Return the [X, Y] coordinate for the center point of the cell that contains the specified text.  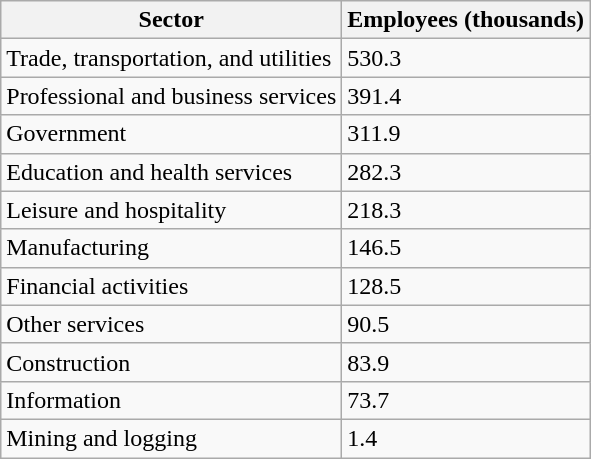
90.5 [466, 324]
Education and health services [172, 172]
Information [172, 400]
391.4 [466, 96]
128.5 [466, 286]
Other services [172, 324]
Professional and business services [172, 96]
Trade, transportation, and utilities [172, 58]
218.3 [466, 210]
Sector [172, 20]
Government [172, 134]
Mining and logging [172, 438]
282.3 [466, 172]
Manufacturing [172, 248]
146.5 [466, 248]
311.9 [466, 134]
Financial activities [172, 286]
83.9 [466, 362]
Construction [172, 362]
1.4 [466, 438]
73.7 [466, 400]
530.3 [466, 58]
Leisure and hospitality [172, 210]
Employees (thousands) [466, 20]
